Identify which cell holds the provided text, then report its (X, Y) central coordinate. 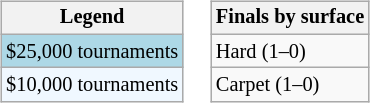
Carpet (1–0) (290, 85)
Finals by surface (290, 18)
$10,000 tournaments (92, 85)
$25,000 tournaments (92, 51)
Legend (92, 18)
Hard (1–0) (290, 51)
